Pinpoint the cell where the given text exists, returning its [x, y] midpoint coordinate. 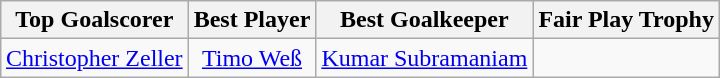
Timo Weß [252, 58]
Best Player [252, 20]
Fair Play Trophy [626, 20]
Best Goalkeeper [424, 20]
Christopher Zeller [94, 58]
Top Goalscorer [94, 20]
Kumar Subramaniam [424, 58]
